Pinpoint the cell where the given text exists, returning its (x, y) midpoint coordinate. 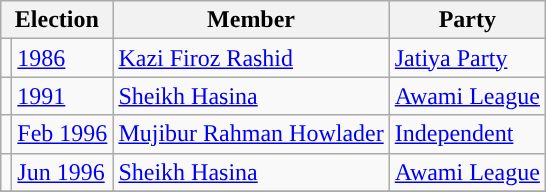
Party (467, 20)
Mujibur Rahman Howlader (251, 134)
Jatiya Party (467, 58)
Feb 1996 (62, 134)
1986 (62, 58)
Member (251, 20)
1991 (62, 96)
Election (57, 20)
Independent (467, 134)
Jun 1996 (62, 172)
Kazi Firoz Rashid (251, 58)
